Pinpoint the cell where the given text exists, returning its [x, y] midpoint coordinate. 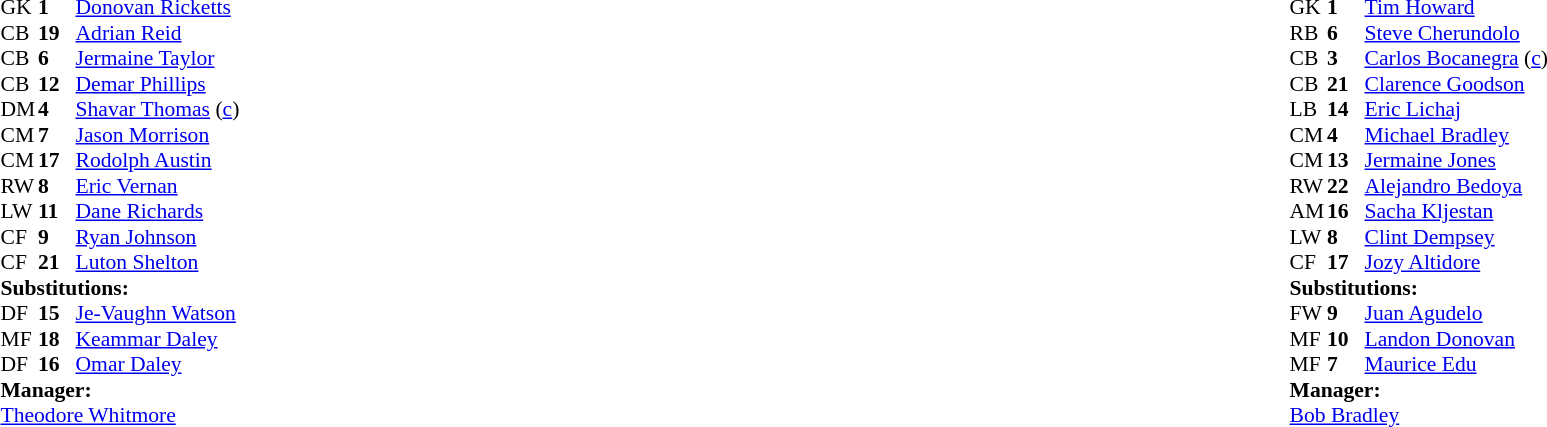
10 [1346, 339]
3 [1346, 59]
11 [57, 211]
Dane Richards [158, 211]
Ryan Johnson [158, 237]
Eric Vernan [158, 186]
Je-Vaughn Watson [158, 313]
Adrian Reid [158, 33]
Jermaine Taylor [158, 59]
22 [1346, 186]
LB [1309, 109]
Omar Daley [158, 365]
FW [1309, 313]
Luton Shelton [158, 263]
Manager: [120, 390]
Keammar Daley [158, 339]
Demar Phillips [158, 84]
13 [1346, 161]
12 [57, 84]
14 [1346, 109]
DM [19, 109]
19 [57, 33]
AM [1309, 211]
15 [57, 313]
Shavar Thomas (c) [158, 109]
RB [1309, 33]
Substitutions: [120, 288]
18 [57, 339]
Jason Morrison [158, 135]
Rodolph Austin [158, 161]
